For the text-containing cell, return its midpoint in (X, Y) coordinate format. 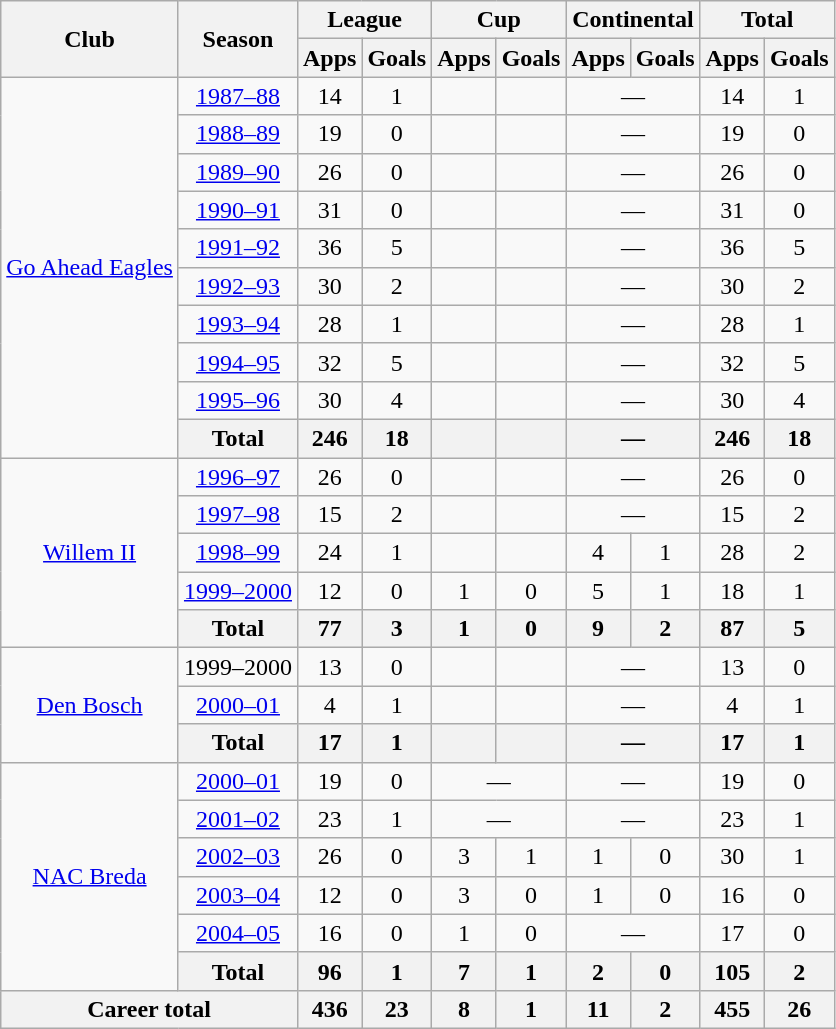
1994–95 (238, 362)
1989–90 (238, 172)
Continental (633, 20)
2003–04 (238, 895)
Den Bosch (90, 705)
Cup (499, 20)
8 (464, 1009)
455 (732, 1009)
77 (329, 629)
1987–88 (238, 96)
1991–92 (238, 248)
436 (329, 1009)
Season (238, 39)
1993–94 (238, 324)
1998–99 (238, 553)
Willem II (90, 553)
2004–05 (238, 933)
105 (732, 971)
1997–98 (238, 515)
1988–89 (238, 134)
2001–02 (238, 819)
1995–96 (238, 400)
9 (598, 629)
2002–03 (238, 857)
Career total (150, 1009)
NAC Breda (90, 876)
1990–91 (238, 210)
87 (732, 629)
League (364, 20)
1992–93 (238, 286)
1996–97 (238, 477)
Club (90, 39)
Go Ahead Eagles (90, 268)
7 (464, 971)
11 (598, 1009)
96 (329, 971)
24 (329, 553)
